Pinpoint the cell where the given text exists, returning its (x, y) midpoint coordinate. 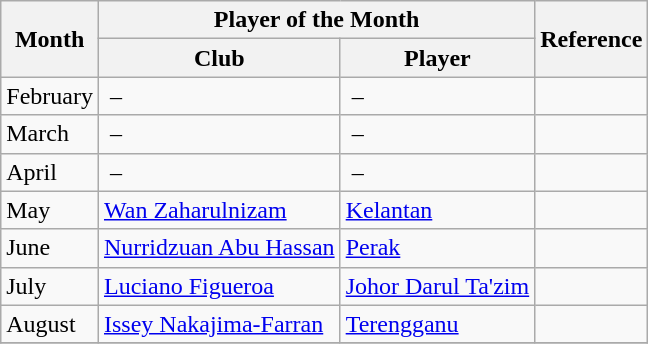
May (50, 210)
August (50, 324)
June (50, 248)
Nurridzuan Abu Hassan (219, 248)
Player of the Month (316, 20)
Club (219, 58)
Month (50, 39)
Perak (438, 248)
Reference (592, 39)
Johor Darul Ta'zim (438, 286)
July (50, 286)
Luciano Figueroa (219, 286)
Issey Nakajima-Farran (219, 324)
Kelantan (438, 210)
Terengganu (438, 324)
Wan Zaharulnizam (219, 210)
April (50, 172)
Player (438, 58)
February (50, 96)
March (50, 134)
